Extract the (x, y) coordinate from the center of the cell holding the provided text.  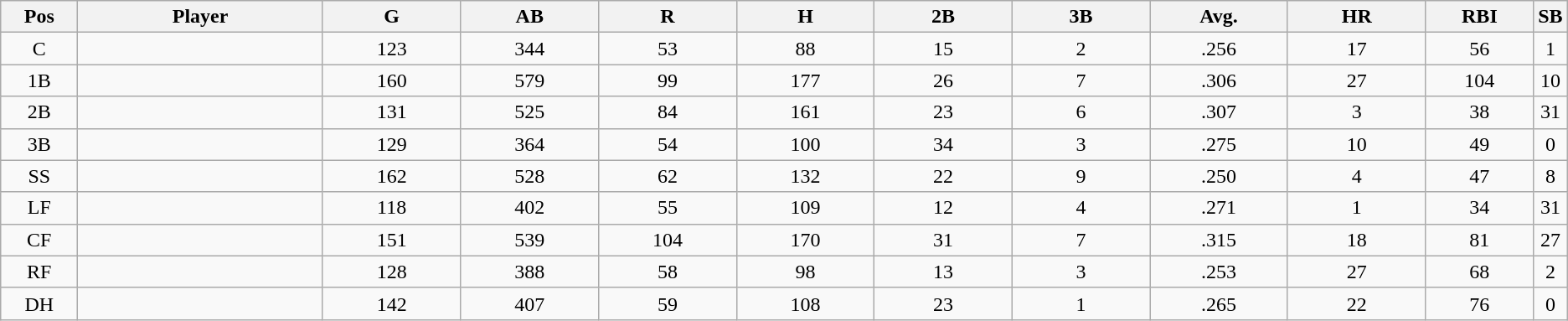
RBI (1479, 17)
118 (392, 208)
Pos (39, 17)
579 (529, 80)
364 (529, 144)
1B (39, 80)
C (39, 49)
15 (943, 49)
177 (806, 80)
132 (806, 176)
9 (1081, 176)
.315 (1220, 240)
68 (1479, 272)
Avg. (1220, 17)
88 (806, 49)
100 (806, 144)
SS (39, 176)
407 (529, 303)
13 (943, 272)
108 (806, 303)
58 (668, 272)
RF (39, 272)
525 (529, 112)
344 (529, 49)
.271 (1220, 208)
84 (668, 112)
17 (1357, 49)
123 (392, 49)
62 (668, 176)
142 (392, 303)
161 (806, 112)
LF (39, 208)
98 (806, 272)
59 (668, 303)
56 (1479, 49)
Player (200, 17)
.306 (1220, 80)
H (806, 17)
8 (1551, 176)
170 (806, 240)
81 (1479, 240)
54 (668, 144)
162 (392, 176)
.256 (1220, 49)
128 (392, 272)
.265 (1220, 303)
528 (529, 176)
.275 (1220, 144)
539 (529, 240)
26 (943, 80)
151 (392, 240)
.253 (1220, 272)
131 (392, 112)
99 (668, 80)
DH (39, 303)
76 (1479, 303)
G (392, 17)
R (668, 17)
402 (529, 208)
6 (1081, 112)
49 (1479, 144)
55 (668, 208)
53 (668, 49)
.250 (1220, 176)
129 (392, 144)
47 (1479, 176)
18 (1357, 240)
HR (1357, 17)
109 (806, 208)
388 (529, 272)
.307 (1220, 112)
AB (529, 17)
160 (392, 80)
CF (39, 240)
12 (943, 208)
SB (1551, 17)
38 (1479, 112)
